Extract the (x, y) coordinate from the center of the cell holding the provided text.  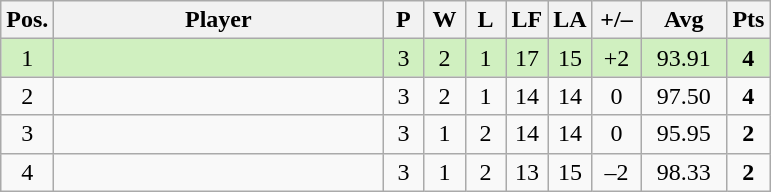
Pos. (28, 20)
–2 (616, 172)
Pts (748, 20)
W (444, 20)
L (486, 20)
98.33 (684, 172)
+/– (616, 20)
P (404, 20)
13 (527, 172)
17 (527, 58)
LF (527, 20)
93.91 (684, 58)
Player (218, 20)
Avg (684, 20)
95.95 (684, 134)
LA (570, 20)
97.50 (684, 96)
+2 (616, 58)
